Locate the cell with the specified text and output its [X, Y] center coordinate. 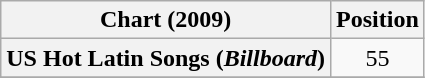
US Hot Latin Songs (Billboard) [166, 58]
55 [378, 58]
Position [378, 20]
Chart (2009) [166, 20]
